For the text-containing cell, return its midpoint in [x, y] coordinate format. 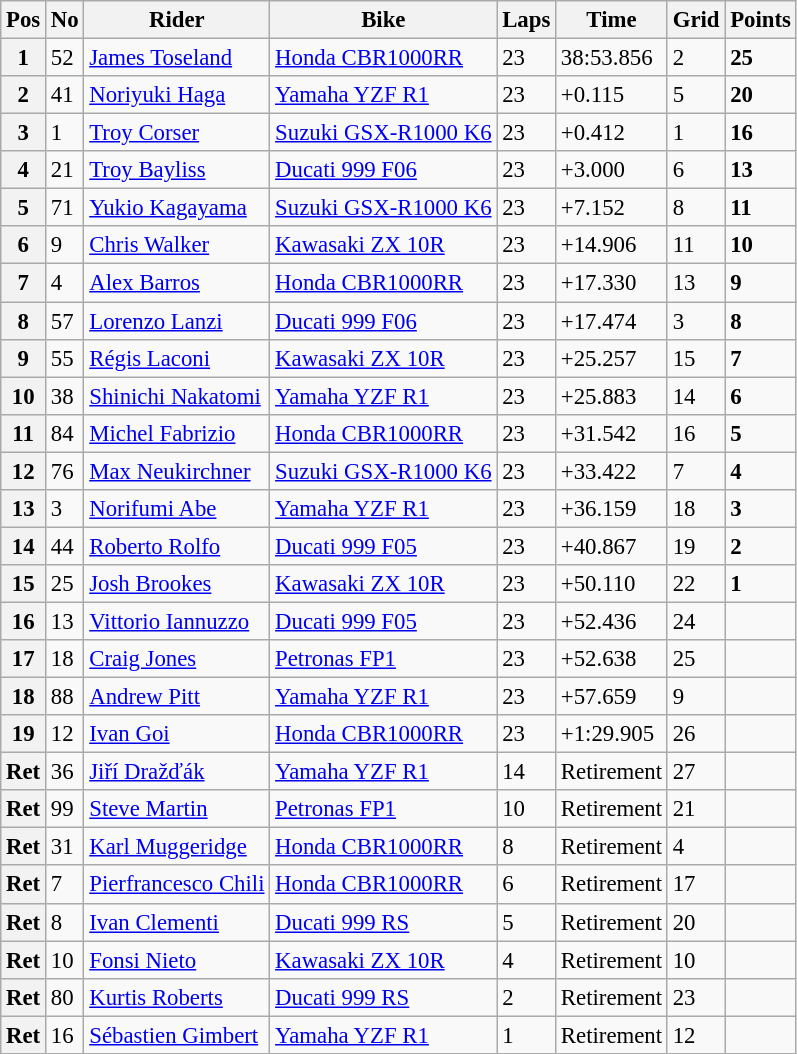
+31.542 [612, 433]
Ivan Clementi [177, 922]
+52.436 [612, 621]
Troy Corser [177, 133]
80 [65, 997]
84 [65, 433]
Chris Walker [177, 245]
+25.257 [612, 358]
+36.159 [612, 509]
26 [696, 734]
Fonsi Nieto [177, 960]
+3.000 [612, 170]
Jiří Dražďák [177, 772]
+7.152 [612, 208]
+17.474 [612, 321]
+50.110 [612, 584]
22 [696, 584]
+14.906 [612, 245]
+57.659 [612, 697]
+0.412 [612, 133]
31 [65, 847]
Max Neukirchner [177, 471]
36 [65, 772]
Josh Brookes [177, 584]
Points [760, 20]
+40.867 [612, 546]
Lorenzo Lanzi [177, 321]
Craig Jones [177, 659]
+25.883 [612, 396]
Andrew Pitt [177, 697]
Sébastien Gimbert [177, 1035]
+0.115 [612, 95]
Kurtis Roberts [177, 997]
Grid [696, 20]
+52.638 [612, 659]
Roberto Rolfo [177, 546]
Steve Martin [177, 809]
76 [65, 471]
Michel Fabrizio [177, 433]
27 [696, 772]
Noriyuki Haga [177, 95]
+33.422 [612, 471]
24 [696, 621]
Alex Barros [177, 283]
Karl Muggeridge [177, 847]
Ivan Goi [177, 734]
Bike [384, 20]
52 [65, 58]
Troy Bayliss [177, 170]
Yukio Kagayama [177, 208]
+17.330 [612, 283]
57 [65, 321]
Régis Laconi [177, 358]
Pos [24, 20]
Norifumi Abe [177, 509]
No [65, 20]
88 [65, 697]
71 [65, 208]
38 [65, 396]
Shinichi Nakatomi [177, 396]
55 [65, 358]
99 [65, 809]
Rider [177, 20]
James Toseland [177, 58]
Time [612, 20]
+1:29.905 [612, 734]
Pierfrancesco Chili [177, 885]
44 [65, 546]
41 [65, 95]
Laps [526, 20]
38:53.856 [612, 58]
Vittorio Iannuzzo [177, 621]
